Locate the cell with the specified text and output its (X, Y) center coordinate. 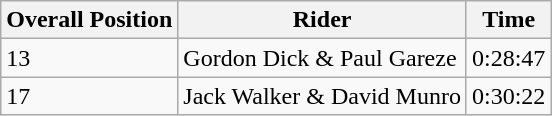
Rider (322, 20)
Overall Position (90, 20)
Gordon Dick & Paul Gareze (322, 58)
0:28:47 (508, 58)
0:30:22 (508, 96)
13 (90, 58)
17 (90, 96)
Jack Walker & David Munro (322, 96)
Time (508, 20)
